Pinpoint the cell where the given text exists, returning its (X, Y) midpoint coordinate. 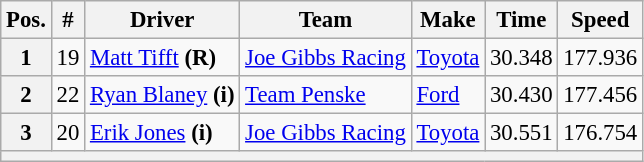
30.430 (522, 95)
Time (522, 20)
Matt Tifft (R) (162, 58)
177.936 (600, 58)
Driver (162, 20)
# (68, 20)
20 (68, 133)
1 (26, 58)
Pos. (26, 20)
2 (26, 95)
Make (448, 20)
30.348 (522, 58)
3 (26, 133)
Erik Jones (i) (162, 133)
22 (68, 95)
Team (326, 20)
Speed (600, 20)
Ford (448, 95)
177.456 (600, 95)
19 (68, 58)
Team Penske (326, 95)
30.551 (522, 133)
Ryan Blaney (i) (162, 95)
176.754 (600, 133)
